Capture the cell that displays the provided text and extract its [X, Y] central coordinate. 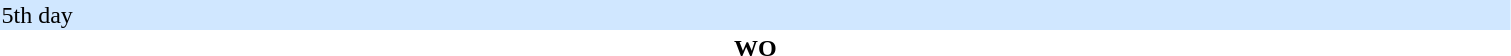
5th day [756, 15]
